Return (X, Y) of the center of cell containing provided text 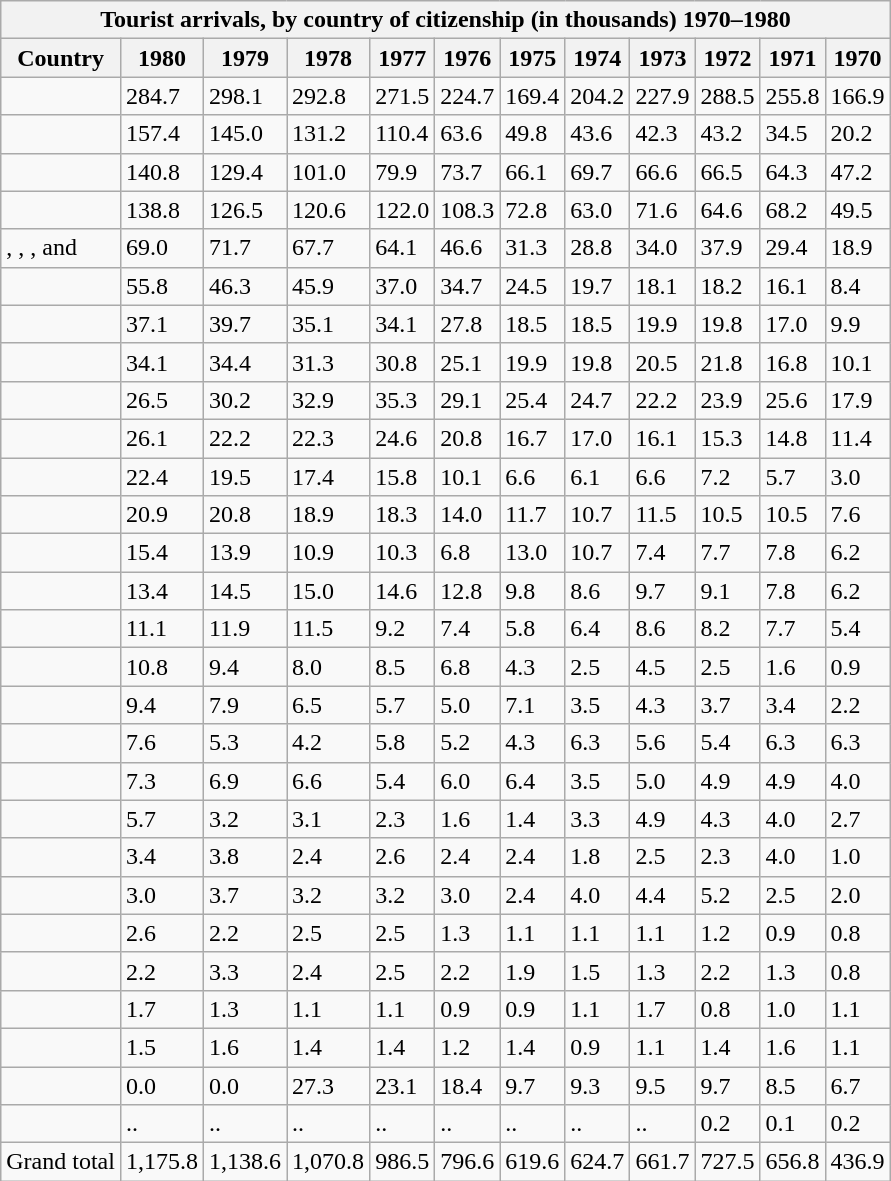
29.1 (468, 400)
129.4 (246, 172)
1979 (246, 58)
101.0 (328, 172)
64.6 (728, 210)
27.3 (328, 1085)
45.9 (328, 286)
169.4 (532, 96)
46.6 (468, 248)
7.3 (162, 781)
46.3 (246, 286)
34.7 (468, 286)
3.8 (246, 857)
1980 (162, 58)
796.6 (468, 1162)
1973 (662, 58)
16.7 (532, 438)
37.0 (402, 286)
24.5 (532, 286)
73.7 (468, 172)
30.2 (246, 400)
63.6 (468, 134)
15.4 (162, 553)
47.2 (858, 172)
5.6 (662, 743)
15.8 (402, 477)
619.6 (532, 1162)
224.7 (468, 96)
6.0 (468, 781)
140.8 (162, 172)
14.0 (468, 515)
6.9 (246, 781)
24.6 (402, 438)
30.8 (402, 362)
35.3 (402, 400)
, , , and (61, 248)
7.9 (246, 705)
14.8 (792, 438)
986.5 (402, 1162)
12.8 (468, 591)
4.2 (328, 743)
35.1 (328, 324)
1974 (598, 58)
4.4 (662, 895)
15.0 (328, 591)
292.8 (328, 96)
436.9 (858, 1162)
68.2 (792, 210)
19.7 (598, 286)
227.9 (662, 96)
2.0 (858, 895)
1976 (468, 58)
1,070.8 (328, 1162)
69.7 (598, 172)
55.8 (162, 286)
10.9 (328, 553)
18.1 (662, 286)
23.1 (402, 1085)
9.3 (598, 1085)
29.4 (792, 248)
11.9 (246, 629)
64.1 (402, 248)
71.7 (246, 248)
10.8 (162, 667)
1970 (858, 58)
661.7 (662, 1162)
727.5 (728, 1162)
24.7 (598, 400)
43.6 (598, 134)
20.2 (858, 134)
126.5 (246, 210)
34.5 (792, 134)
49.5 (858, 210)
34.0 (662, 248)
284.7 (162, 96)
Tourist arrivals, by country of citizenship (in thousands) 1970–1980 (446, 20)
145.0 (246, 134)
7.1 (532, 705)
18.2 (728, 286)
14.5 (246, 591)
16.8 (792, 362)
15.3 (728, 438)
13.9 (246, 553)
4.5 (662, 667)
108.3 (468, 210)
0.1 (792, 1124)
5.3 (246, 743)
64.3 (792, 172)
14.6 (402, 591)
13.4 (162, 591)
22.3 (328, 438)
1.8 (598, 857)
8.0 (328, 667)
110.4 (402, 134)
Grand total (61, 1162)
3.1 (328, 819)
11.1 (162, 629)
138.8 (162, 210)
39.7 (246, 324)
25.6 (792, 400)
43.2 (728, 134)
6.5 (328, 705)
9.8 (532, 591)
20.5 (662, 362)
1971 (792, 58)
624.7 (598, 1162)
72.8 (532, 210)
23.9 (728, 400)
6.1 (598, 477)
120.6 (328, 210)
204.2 (598, 96)
8.2 (728, 629)
26.5 (162, 400)
1972 (728, 58)
7.2 (728, 477)
22.4 (162, 477)
271.5 (402, 96)
71.6 (662, 210)
13.0 (532, 553)
18.4 (468, 1085)
2.7 (858, 819)
28.8 (598, 248)
6.7 (858, 1085)
1977 (402, 58)
Country (61, 58)
11.4 (858, 438)
34.4 (246, 362)
1978 (328, 58)
9.1 (728, 591)
131.2 (328, 134)
66.1 (532, 172)
37.1 (162, 324)
122.0 (402, 210)
10.3 (402, 553)
20.9 (162, 515)
656.8 (792, 1162)
25.4 (532, 400)
17.4 (328, 477)
9.2 (402, 629)
298.1 (246, 96)
25.1 (468, 362)
18.3 (402, 515)
67.7 (328, 248)
32.9 (328, 400)
42.3 (662, 134)
17.9 (858, 400)
1,175.8 (162, 1162)
9.9 (858, 324)
21.8 (728, 362)
49.8 (532, 134)
63.0 (598, 210)
166.9 (858, 96)
66.6 (662, 172)
11.7 (532, 515)
1.9 (532, 971)
1,138.6 (246, 1162)
37.9 (728, 248)
288.5 (728, 96)
9.5 (662, 1085)
255.8 (792, 96)
26.1 (162, 438)
66.5 (728, 172)
1975 (532, 58)
79.9 (402, 172)
19.5 (246, 477)
27.8 (468, 324)
157.4 (162, 134)
8.4 (858, 286)
69.0 (162, 248)
